Identify which cell holds the provided text, then report its [x, y] central coordinate. 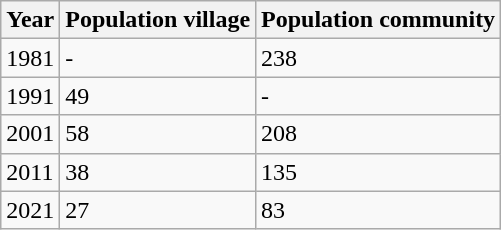
2001 [30, 134]
Population village [158, 20]
Population community [378, 20]
Year [30, 20]
2011 [30, 172]
38 [158, 172]
27 [158, 210]
58 [158, 134]
208 [378, 134]
1991 [30, 96]
83 [378, 210]
2021 [30, 210]
135 [378, 172]
49 [158, 96]
1981 [30, 58]
238 [378, 58]
